Identify which cell holds the provided text, then report its [x, y] central coordinate. 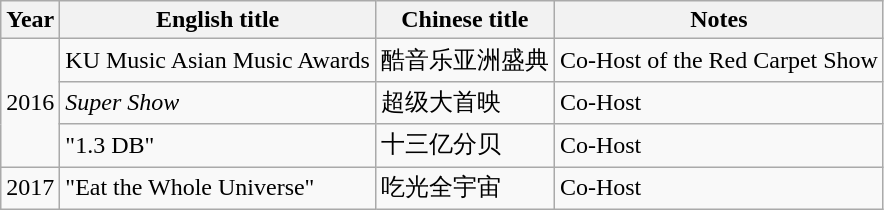
"Eat the Whole Universe" [218, 188]
"1.3 DB" [218, 146]
KU Music Asian Music Awards [218, 60]
2017 [30, 188]
吃光全宇宙 [464, 188]
2016 [30, 103]
超级大首映 [464, 102]
Year [30, 20]
Notes [718, 20]
Chinese title [464, 20]
English title [218, 20]
Co-Host of the Red Carpet Show [718, 60]
Super Show [218, 102]
酷音乐亚洲盛典 [464, 60]
十三亿分贝 [464, 146]
